Extract the (x, y) coordinate from the center of the cell holding the provided text.  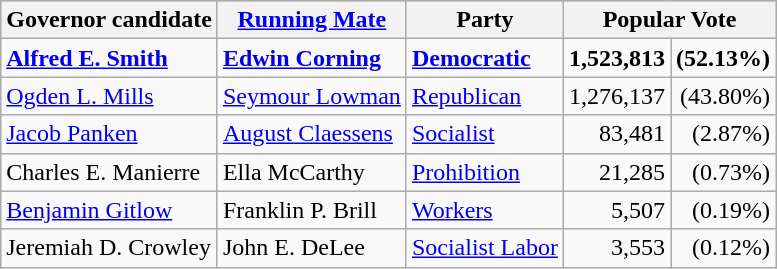
Governor candidate (110, 20)
3,553 (616, 248)
Seymour Lowman (312, 96)
Ella McCarthy (312, 172)
1,523,813 (616, 58)
83,481 (616, 134)
Republican (484, 96)
Prohibition (484, 172)
John E. DeLee (312, 248)
5,507 (616, 210)
Running Mate (312, 20)
(0.73%) (722, 172)
(0.12%) (722, 248)
August Claessens (312, 134)
21,285 (616, 172)
(43.80%) (722, 96)
Ogden L. Mills (110, 96)
Franklin P. Brill (312, 210)
(2.87%) (722, 134)
Jacob Panken (110, 134)
Benjamin Gitlow (110, 210)
(0.19%) (722, 210)
Party (484, 20)
Socialist Labor (484, 248)
Charles E. Manierre (110, 172)
Socialist (484, 134)
Popular Vote (669, 20)
Democratic (484, 58)
1,276,137 (616, 96)
Alfred E. Smith (110, 58)
Workers (484, 210)
Jeremiah D. Crowley (110, 248)
(52.13%) (722, 58)
Edwin Corning (312, 58)
